Search for the cell housing the specified text and yield its (x, y) center coordinate. 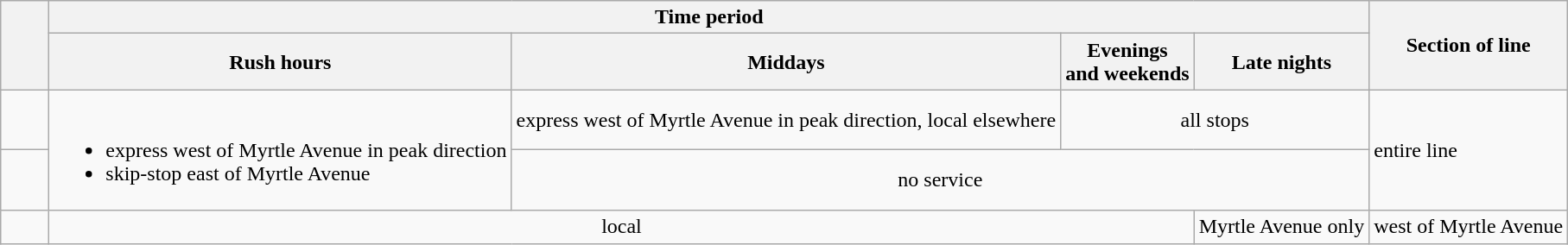
Rush hours (280, 62)
express west of Myrtle Avenue in peak directionskip-stop east of Myrtle Avenue (280, 150)
Eveningsand weekends (1127, 62)
all stops (1215, 120)
local (622, 227)
west of Myrtle Avenue (1469, 227)
express west of Myrtle Avenue in peak direction, local elsewhere (786, 120)
Section of line (1469, 45)
no service (940, 180)
Myrtle Avenue only (1282, 227)
entire line (1469, 150)
Time period (709, 17)
Middays (786, 62)
Late nights (1282, 62)
